For the text-containing cell, return its midpoint in (x, y) coordinate format. 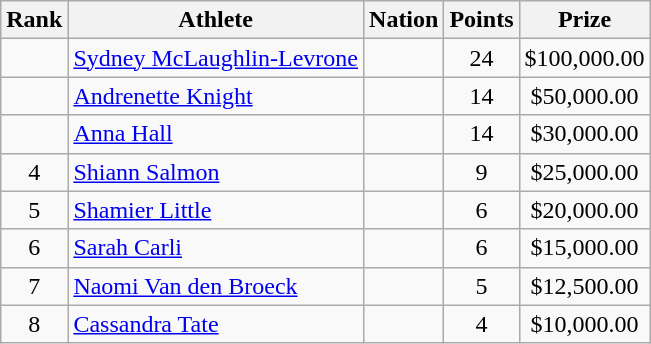
$15,000.00 (584, 248)
$25,000.00 (584, 172)
$12,500.00 (584, 286)
$30,000.00 (584, 134)
7 (34, 286)
Sarah Carli (216, 248)
Naomi Van den Broeck (216, 286)
24 (482, 58)
Cassandra Tate (216, 324)
Rank (34, 20)
Nation (404, 20)
$100,000.00 (584, 58)
Shamier Little (216, 210)
$50,000.00 (584, 96)
Shiann Salmon (216, 172)
Sydney McLaughlin-Levrone (216, 58)
Athlete (216, 20)
Prize (584, 20)
8 (34, 324)
Anna Hall (216, 134)
$20,000.00 (584, 210)
Points (482, 20)
Andrenette Knight (216, 96)
9 (482, 172)
$10,000.00 (584, 324)
